Identify which cell holds the provided text, then report its [x, y] central coordinate. 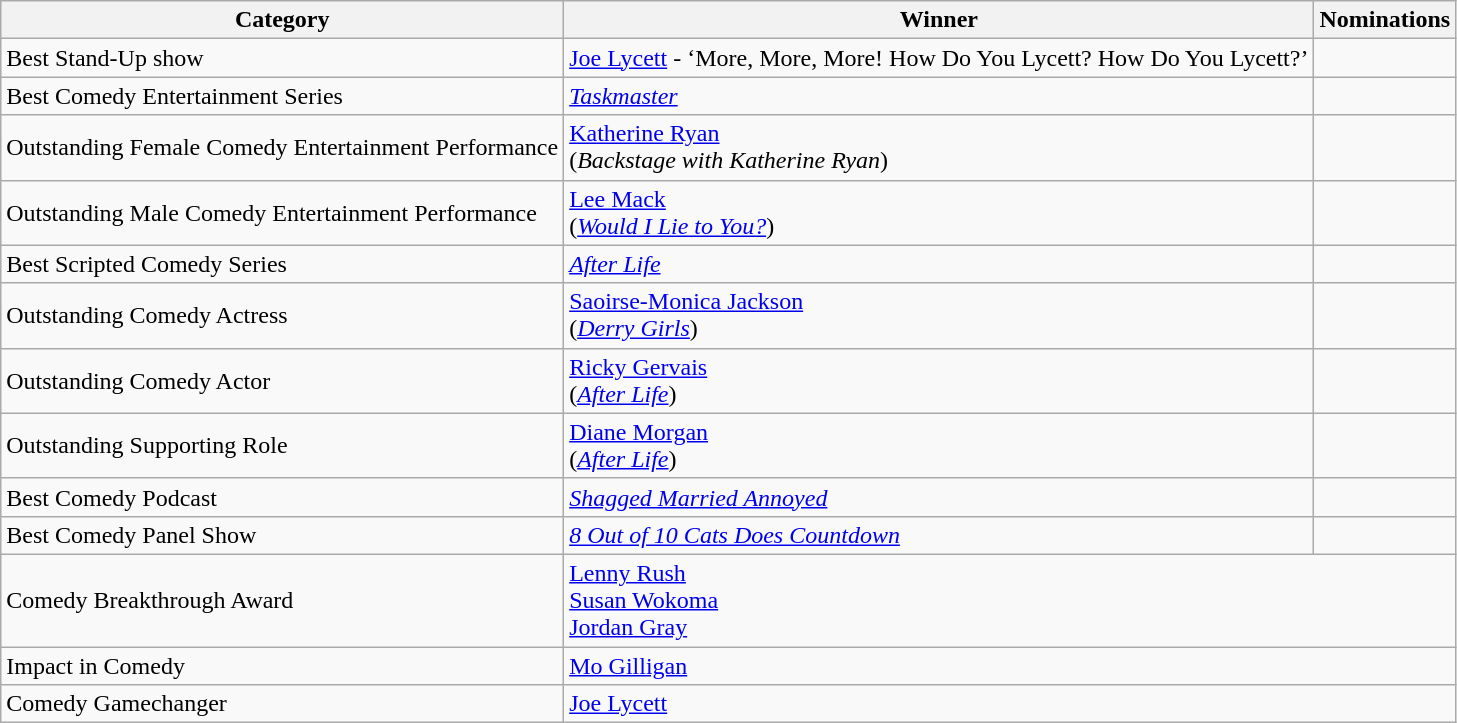
Best Stand-Up show [282, 58]
Best Comedy Entertainment Series [282, 96]
Nominations [1385, 20]
Outstanding Male Comedy Entertainment Performance [282, 212]
Lee Mack(Would I Lie to You?) [939, 212]
Taskmaster [939, 96]
8 Out of 10 Cats Does Countdown [939, 535]
Comedy Breakthrough Award [282, 600]
Winner [939, 20]
After Life [939, 264]
Category [282, 20]
Outstanding Female Comedy Entertainment Performance [282, 148]
Impact in Comedy [282, 665]
Mo Gilligan [1010, 665]
Outstanding Comedy Actor [282, 380]
Best Scripted Comedy Series [282, 264]
Katherine Ryan(Backstage with Katherine Ryan) [939, 148]
Outstanding Comedy Actress [282, 316]
Shagged Married Annoyed [939, 497]
Ricky Gervais(After Life) [939, 380]
Saoirse-Monica Jackson(Derry Girls) [939, 316]
Best Comedy Panel Show [282, 535]
Joe Lycett [1010, 704]
Comedy Gamechanger [282, 704]
Lenny RushSusan WokomaJordan Gray [1010, 600]
Joe Lycett - ‘More, More, More! How Do You Lycett? How Do You Lycett?’ [939, 58]
Outstanding Supporting Role [282, 446]
Diane Morgan(After Life) [939, 446]
Best Comedy Podcast [282, 497]
